Detect which cell encompasses the target text, then output its [X, Y] center coordinate. 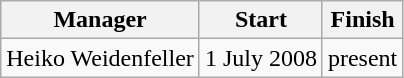
Manager [100, 20]
Heiko Weidenfeller [100, 58]
Start [260, 20]
Finish [362, 20]
1 July 2008 [260, 58]
present [362, 58]
